From the cell containing the given text, extract its center point as [X, Y] coordinate. 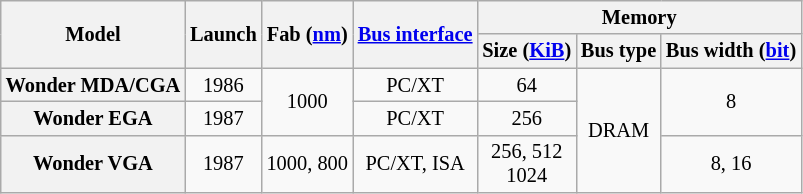
Fab (nm) [308, 34]
Model [93, 34]
Bus width (bit) [731, 51]
Wonder MDA/CGA [93, 85]
Wonder VGA [93, 164]
8, 16 [731, 164]
256, 5121024 [526, 164]
PC/XT, ISA [416, 164]
1000 [308, 102]
DRAM [618, 130]
1986 [224, 85]
64 [526, 85]
Bus type [618, 51]
Bus interface [416, 34]
1000, 800 [308, 164]
Memory [639, 17]
256 [526, 118]
Wonder EGA [93, 118]
8 [731, 102]
Launch [224, 34]
Size (KiB) [526, 51]
